Determine the [X, Y] coordinate at the center of the cell enclosing the given text.  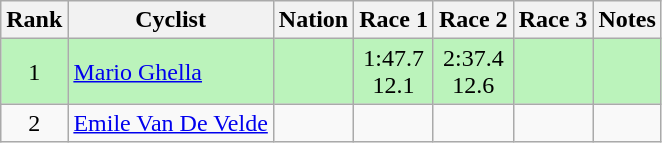
Rank [34, 20]
Emile Van De Velde [170, 123]
Nation [313, 20]
1 [34, 72]
Race 1 [394, 20]
2:37.412.6 [473, 72]
Race 2 [473, 20]
Race 3 [553, 20]
Notes [627, 20]
1:47.712.1 [394, 72]
Cyclist [170, 20]
2 [34, 123]
Mario Ghella [170, 72]
